Return (x, y) of the center of cell containing provided text 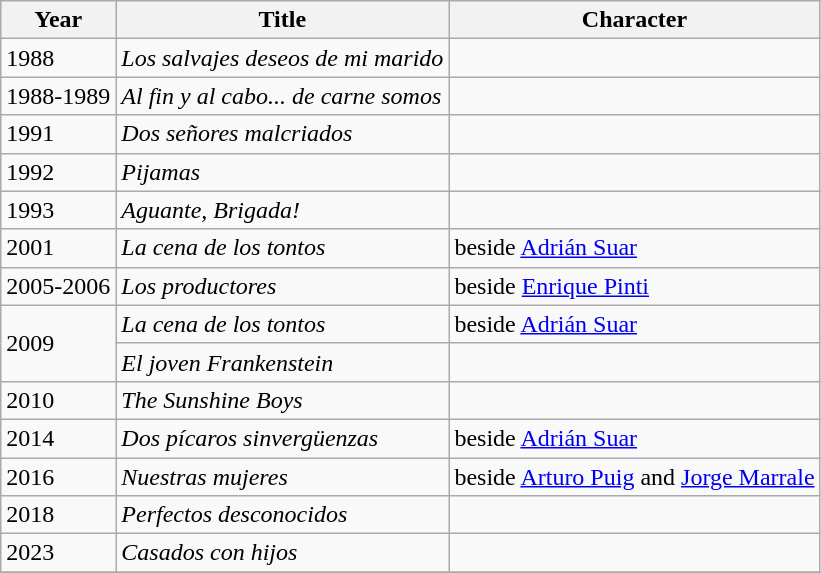
Al fin y al cabo... de carne somos (282, 96)
Casados con hijos (282, 553)
2016 (58, 477)
Character (634, 20)
Nuestras mujeres (282, 477)
2001 (58, 248)
2023 (58, 553)
El joven Frankenstein (282, 362)
Dos pícaros sinvergüenzas (282, 438)
Year (58, 20)
Title (282, 20)
1992 (58, 172)
2010 (58, 400)
2018 (58, 515)
Los productores (282, 286)
beside Arturo Puig and Jorge Marrale (634, 477)
Aguante, Brigada! (282, 210)
Los salvajes deseos de mi marido (282, 58)
1988 (58, 58)
The Sunshine Boys (282, 400)
1993 (58, 210)
1991 (58, 134)
beside Enrique Pinti (634, 286)
2014 (58, 438)
2005-2006 (58, 286)
1988-1989 (58, 96)
Pijamas (282, 172)
2009 (58, 343)
Dos señores malcriados (282, 134)
Perfectos desconocidos (282, 515)
